Provide the (X, Y) coordinate of the cell's center where the given text is located.  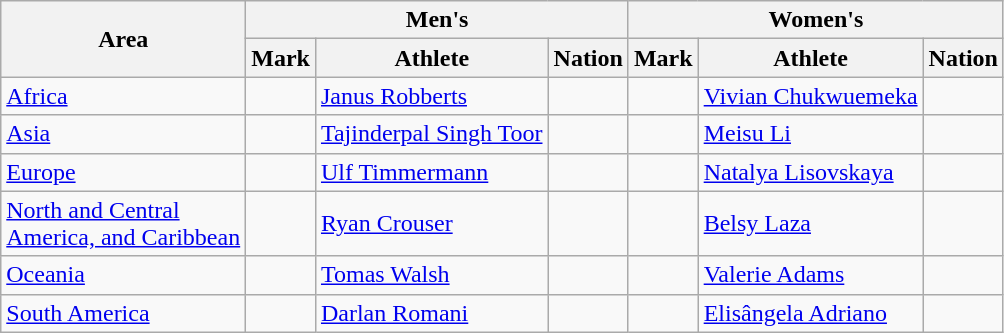
North and CentralAmerica, and Caribbean (124, 224)
South America (124, 313)
Janus Robberts (432, 96)
Ryan Crouser (432, 224)
Europe (124, 172)
Valerie Adams (810, 275)
Belsy Laza (810, 224)
Natalya Lisovskaya (810, 172)
Tajinderpal Singh Toor (432, 134)
Meisu Li (810, 134)
Darlan Romani (432, 313)
Africa (124, 96)
Ulf Timmermann (432, 172)
Asia (124, 134)
Tomas Walsh (432, 275)
Men's (438, 20)
Area (124, 39)
Vivian Chukwuemeka (810, 96)
Women's (816, 20)
Oceania (124, 275)
Elisângela Adriano (810, 313)
